From the cell containing the given text, extract its center point as (x, y) coordinate. 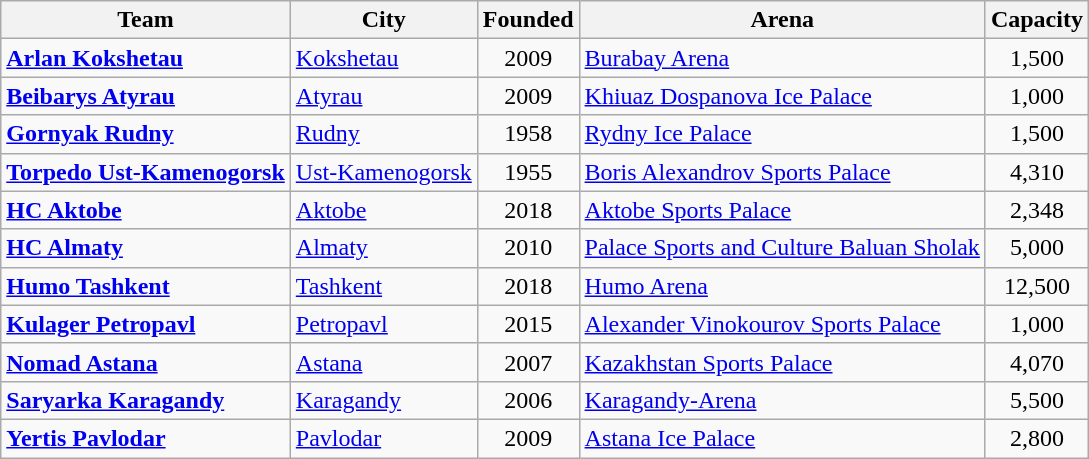
2007 (528, 362)
Aktobe Sports Palace (782, 210)
Astana (384, 362)
Yertis Pavlodar (146, 438)
HC Aktobe (146, 210)
Team (146, 20)
Astana Ice Palace (782, 438)
HC Almaty (146, 248)
Kulager Petropavl (146, 324)
2010 (528, 248)
Torpedo Ust-Kamenogorsk (146, 172)
Pavlodar (384, 438)
Tashkent (384, 286)
Atyrau (384, 96)
2,348 (1036, 210)
Saryarka Karagandy (146, 400)
Arena (782, 20)
Humo Tashkent (146, 286)
Humo Arena (782, 286)
4,310 (1036, 172)
5,500 (1036, 400)
Burabay Arena (782, 58)
Kazakhstan Sports Palace (782, 362)
Karagandy (384, 400)
City (384, 20)
2015 (528, 324)
Kokshetau (384, 58)
Nomad Astana (146, 362)
Boris Alexandrov Sports Palace (782, 172)
Aktobe (384, 210)
12,500 (1036, 286)
Rydny Ice Palace (782, 134)
Alexander Vinokourov Sports Palace (782, 324)
Petropavl (384, 324)
Gornyak Rudny (146, 134)
2,800 (1036, 438)
Palace Sports and Culture Baluan Sholak (782, 248)
Almaty (384, 248)
1958 (528, 134)
Karagandy-Arena (782, 400)
5,000 (1036, 248)
2006 (528, 400)
Beibarys Atyrau (146, 96)
Rudny (384, 134)
4,070 (1036, 362)
Founded (528, 20)
Khiuaz Dospanova Ice Palace (782, 96)
1955 (528, 172)
Capacity (1036, 20)
Ust-Kamenogorsk (384, 172)
Arlan Kokshetau (146, 58)
